Determine the [x, y] coordinate at the center of the cell enclosing the given text.  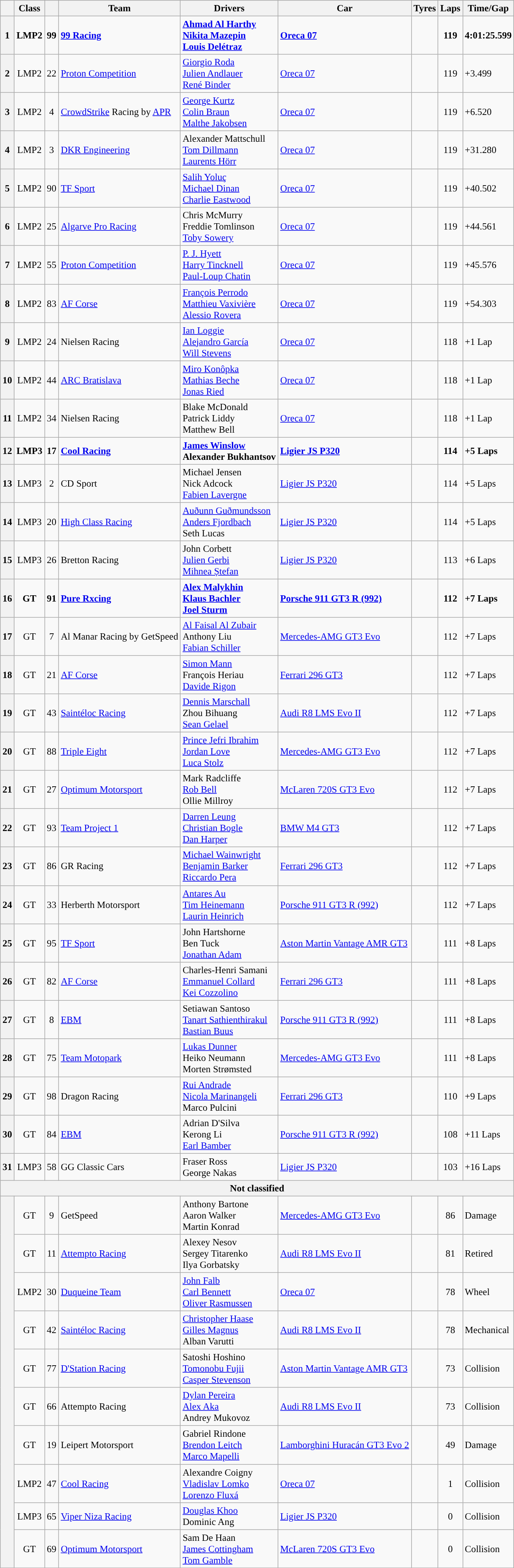
Tyres [425, 8]
28 [8, 1058]
16 [8, 598]
+54.303 [488, 303]
Al Manar Racing by GetSpeed [120, 637]
43 [52, 713]
High Class Racing [120, 522]
Adrian D'Silva Kerong Li Earl Bamber [229, 1135]
42 [52, 1330]
+6 Laps [488, 560]
Drivers [229, 8]
82 [52, 981]
49 [450, 1445]
+9 Laps [488, 1096]
84 [52, 1135]
Auðunn Guðmundsson Anders Fjordbach Seth Lucas [229, 522]
90 [52, 189]
18 [8, 675]
Dylan Pereira Alex Aka Andrey Mukovoz [229, 1407]
55 [52, 265]
Rui Andrade Nicola Marinangeli Marco Pulcini [229, 1096]
Blake McDonald Patrick Liddy Matthew Bell [229, 418]
Douglas Khoo Dominic Ang [229, 1516]
95 [52, 943]
+3.499 [488, 74]
François Perrodo Matthieu Vaxivière Alessio Rovera [229, 303]
65 [52, 1516]
+40.502 [488, 189]
John Hartshorne Ben Tuck Jonathan Adam [229, 943]
Alexey Nesov Sergey Titarenko Ilya Gorbatsky [229, 1254]
Wheel [488, 1292]
81 [450, 1254]
CD Sport [120, 484]
Team Motopark [120, 1058]
75 [52, 1058]
John Corbett Julien Gerbi Mihnea Ștefan [229, 560]
34 [52, 418]
Duqueine Team [120, 1292]
Charles-Henri Samani Emmanuel Collard Kei Cozzolino [229, 981]
Sam De Haan James Cottingham Tom Gamble [229, 1549]
12 [8, 451]
Viper Niza Racing [120, 1516]
Lamborghini Huracán GT3 Evo 2 [344, 1445]
4:01:25.599 [488, 36]
Anthony Bartone Aaron Walker Martin Konrad [229, 1216]
69 [52, 1549]
George Kurtz Colin Braun Malthe Jakobsen [229, 112]
+11 Laps [488, 1135]
Michael Jensen Nick Adcock Fabien Lavergne [229, 484]
Ian Loggie Alejandro García Will Stevens [229, 342]
Miro Konôpka Mathias Beche Jonas Ried [229, 380]
GG Classic Cars [120, 1167]
Giorgio Roda Julien Andlauer René Binder [229, 74]
Simon Mann François Heriau Davide Rigon [229, 675]
14 [8, 522]
15 [8, 560]
+45.576 [488, 265]
GetSpeed [120, 1216]
CrowdStrike Racing by APR [120, 112]
Dennis Marschall Zhou Bihuang Sean Gelael [229, 713]
13 [8, 484]
D'Station Racing [120, 1369]
Algarve Pro Racing [120, 227]
Not classified [257, 1188]
108 [450, 1135]
99 Racing [120, 36]
5 [8, 189]
Retired [488, 1254]
Satoshi Hoshino Tomonobu Fujii Casper Stevenson [229, 1369]
Darren Leung Christian Bogle Dan Harper [229, 828]
47 [52, 1484]
31 [8, 1167]
33 [52, 905]
John Falb Carl Bennett Oliver Rasmussen [229, 1292]
Mechanical [488, 1330]
Alexandre Coigny Vladislav Lomko Lorenzo Fluxá [229, 1484]
+31.280 [488, 150]
Leipert Motorsport [120, 1445]
Alex Malykhin Klaus Bachler Joel Sturm [229, 598]
Team [120, 8]
98 [52, 1096]
Michael Wainwright Benjamin Barker Riccardo Pera [229, 867]
103 [450, 1167]
Dragon Racing [120, 1096]
Christopher Haase Gilles Magnus Alban Varutti [229, 1330]
Al Faisal Al Zubair Anthony Liu Fabian Schiller [229, 637]
Lukas Dunner Heiko Neumann Morten Strømsted [229, 1058]
Class [29, 8]
Laps [450, 8]
Salih Yoluç Michael Dinan Charlie Eastwood [229, 189]
Herberth Motorsport [120, 905]
10 [8, 380]
Setiawan Santoso Tanart Sathienthirakul Bastian Buus [229, 1020]
Team Project 1 [120, 828]
GR Racing [120, 867]
Car [344, 8]
DKR Engineering [120, 150]
Antares Au Tim Heinemann Laurin Heinrich [229, 905]
ARC Bratislava [120, 380]
+44.561 [488, 227]
29 [8, 1096]
99 [52, 36]
23 [8, 867]
BMW M4 GT3 [344, 828]
Fraser Ross George Nakas [229, 1167]
Alexander Mattschull Tom Dillmann Laurents Hörr [229, 150]
Bretton Racing [120, 560]
+16 Laps [488, 1167]
110 [450, 1096]
+6.520 [488, 112]
58 [52, 1167]
P. J. Hyett Harry Tincknell Paul-Loup Chatin [229, 265]
83 [52, 303]
Pure Rxcing [120, 598]
Gabriel Rindone Brendon Leitch Marco Mapelli [229, 1445]
Triple Eight [120, 752]
6 [8, 227]
Mark Radcliffe Rob Bell Ollie Millroy [229, 790]
James Winslow Alexander Bukhantsov [229, 451]
113 [450, 560]
77 [52, 1369]
44 [52, 380]
93 [52, 828]
Ahmad Al Harthy Nikita Mazepin Louis Delétraz [229, 36]
Prince Jefri Ibrahim Jordan Love Luca Stolz [229, 752]
Time/Gap [488, 8]
66 [52, 1407]
Chris McMurry Freddie Tomlinson Toby Sowery [229, 227]
91 [52, 598]
88 [52, 752]
